Extract the (x, y) coordinate from the center of the cell holding the provided text.  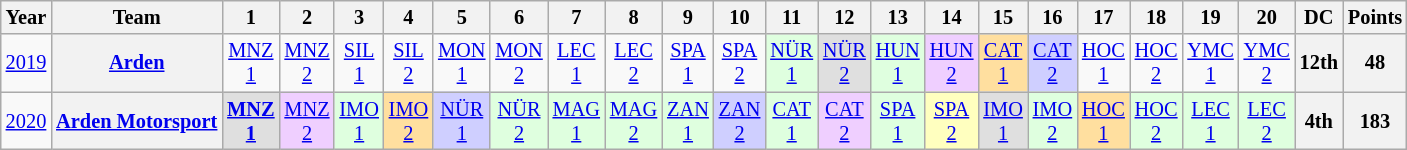
HUN1 (898, 63)
MON2 (518, 63)
17 (1104, 17)
SIL1 (358, 63)
14 (952, 17)
2019 (26, 63)
5 (462, 17)
MAG1 (576, 121)
Points (1375, 17)
MAG2 (634, 121)
DC (1319, 17)
4th (1319, 121)
1 (250, 17)
Team (136, 17)
8 (634, 17)
6 (518, 17)
ZAN2 (740, 121)
18 (1156, 17)
20 (1267, 17)
9 (688, 17)
48 (1375, 63)
Arden Motorsport (136, 121)
3 (358, 17)
2 (306, 17)
7 (576, 17)
SIL2 (408, 63)
15 (1002, 17)
11 (792, 17)
ZAN1 (688, 121)
4 (408, 17)
MON1 (462, 63)
2020 (26, 121)
10 (740, 17)
Year (26, 17)
YMC2 (1267, 63)
183 (1375, 121)
12th (1319, 63)
12 (844, 17)
19 (1210, 17)
16 (1052, 17)
YMC1 (1210, 63)
HUN2 (952, 63)
Arden (136, 63)
13 (898, 17)
